Capture the cell that displays the provided text and extract its [x, y] central coordinate. 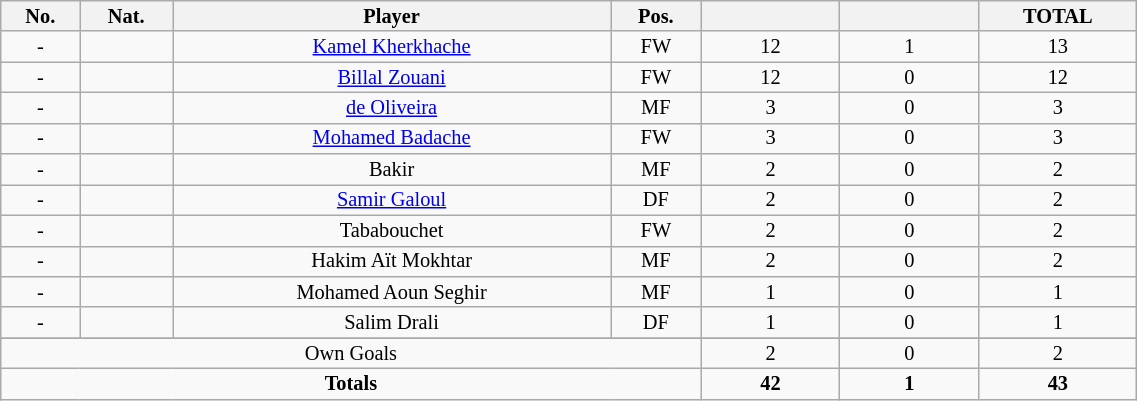
Mohamed Aoun Seghir [392, 292]
Billal Zouani [392, 78]
42 [770, 384]
de Oliveira [392, 108]
Samir Galoul [392, 200]
Hakim Aït Mokhtar [392, 262]
Pos. [656, 16]
Nat. [126, 16]
TOTAL [1058, 16]
Tababouchet [392, 230]
Player [392, 16]
Salim Drali [392, 322]
Own Goals [351, 354]
43 [1058, 384]
Bakir [392, 170]
Totals [351, 384]
Mohamed Badache [392, 138]
Kamel Kherkhache [392, 46]
No. [40, 16]
13 [1058, 46]
